Return the [X, Y] coordinate for the center point of the cell that contains the specified text.  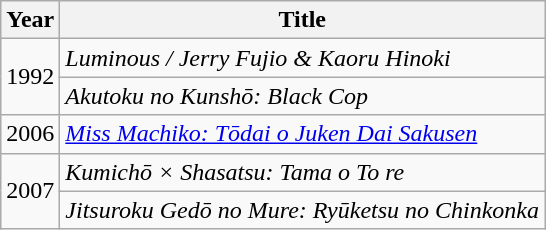
Year [30, 20]
Miss Machiko: Tōdai o Juken Dai Sakusen [302, 134]
2006 [30, 134]
1992 [30, 77]
Kumichō × Shasatsu: Tama o To re [302, 172]
Akutoku no Kunshō: Black Cop [302, 96]
Luminous / Jerry Fujio & Kaoru Hinoki [302, 58]
2007 [30, 191]
Title [302, 20]
Jitsuroku Gedō no Mure: Ryūketsu no Chinkonka [302, 210]
